Capture the cell that displays the provided text and extract its [x, y] central coordinate. 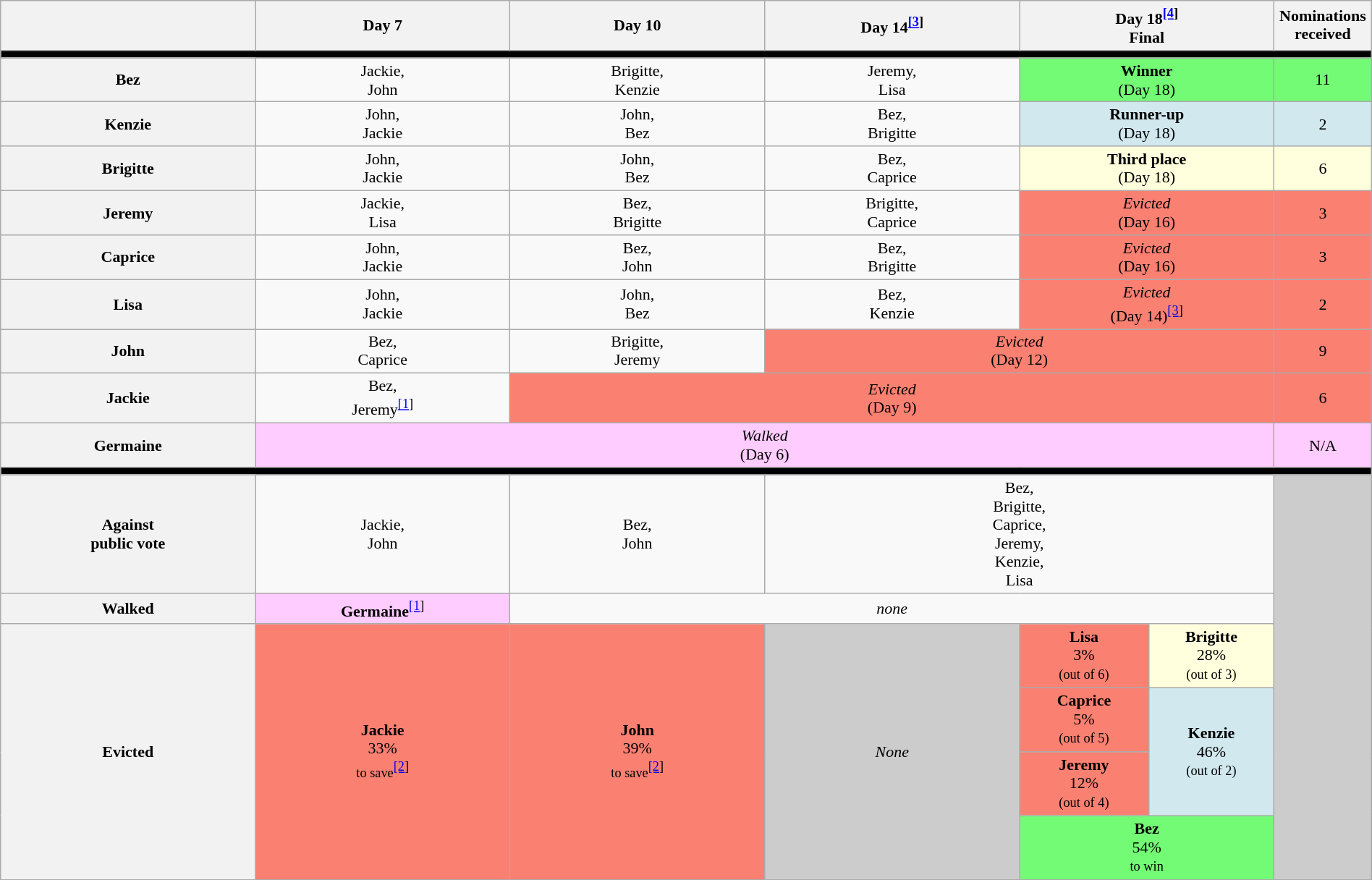
Evicted(Day 12) [1020, 350]
Brigitte,Kenzie [638, 80]
Evicted [128, 751]
none [892, 608]
Lisa [128, 304]
Evicted(Day 9) [892, 398]
Bez,Kenzie [892, 304]
N/A [1323, 444]
Jackie [128, 398]
Nominationsreceived [1323, 25]
Third place(Day 18) [1147, 168]
Bez54%to win [1147, 847]
Jeremy,Lisa [892, 80]
Jackie,Lisa [383, 213]
Brigitte,Jeremy [638, 350]
Winner(Day 18) [1147, 80]
Jeremy [128, 213]
John 39%to save[2] [638, 751]
Jeremy12%(out of 4) [1084, 783]
Day 14[3] [892, 25]
Evicted(Day 14)[3] [1147, 304]
Walked(Day 6) [765, 444]
Brigitte,Caprice [892, 213]
Day 18[4]Final [1147, 25]
Caprice5%(out of 5) [1084, 719]
Brigitte28%(out of 3) [1211, 656]
Bez [128, 80]
Againstpublic vote [128, 534]
Bez,Jeremy[1] [383, 398]
Bez,Brigitte,Caprice,Jeremy,Kenzie,Lisa [1020, 534]
Runner-up(Day 18) [1147, 124]
Germaine [128, 444]
Jackie33%to save[2] [383, 751]
Germaine[1] [383, 608]
Walked [128, 608]
Kenzie [128, 124]
Day 7 [383, 25]
Caprice [128, 256]
9 [1323, 350]
Brigitte [128, 168]
None [892, 751]
11 [1323, 80]
Day 10 [638, 25]
John [128, 350]
Lisa3%(out of 6) [1084, 656]
Kenzie46%(out of 2) [1211, 751]
